For the text-containing cell, return its midpoint in (x, y) coordinate format. 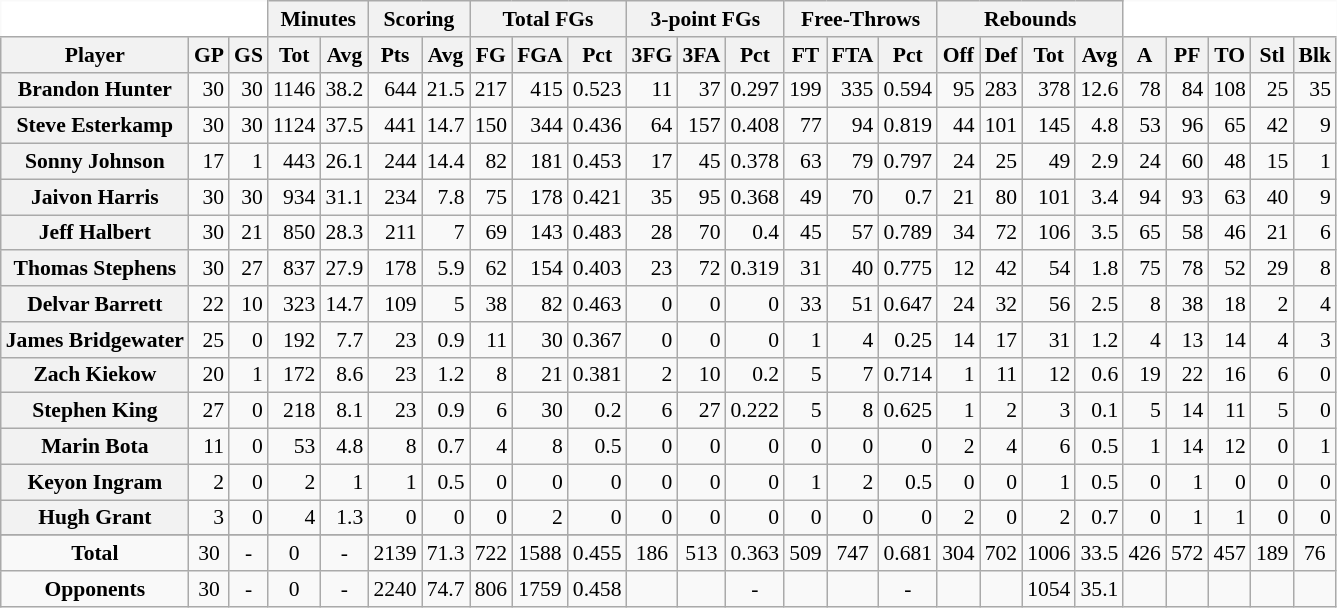
244 (394, 162)
0.594 (908, 90)
0.403 (598, 269)
837 (294, 269)
0.408 (756, 126)
31.1 (344, 197)
3FA (701, 55)
211 (394, 233)
572 (1188, 554)
0.4 (756, 233)
199 (806, 90)
44 (958, 126)
3.5 (1099, 233)
Stl (1272, 55)
33.5 (1099, 554)
80 (1002, 197)
0.523 (598, 90)
304 (958, 554)
Stephen King (95, 411)
443 (294, 162)
378 (1048, 90)
747 (853, 554)
234 (394, 197)
FGA (540, 55)
0.297 (756, 90)
2.5 (1099, 304)
0.463 (598, 304)
0.25 (908, 340)
Blk (1314, 55)
2.9 (1099, 162)
Minutes (318, 19)
806 (492, 589)
20 (209, 375)
62 (492, 269)
33 (806, 304)
0.775 (908, 269)
0.455 (598, 554)
172 (294, 375)
21.5 (446, 90)
415 (540, 90)
0.378 (756, 162)
283 (1002, 90)
18 (1230, 304)
Total (95, 554)
3FG (652, 55)
Keyon Ingram (95, 482)
FG (492, 55)
0.625 (908, 411)
Jaivon Harris (95, 197)
189 (1272, 554)
323 (294, 304)
13 (1188, 340)
8.1 (344, 411)
0.381 (598, 375)
FT (806, 55)
Brandon Hunter (95, 90)
0.797 (908, 162)
71.3 (446, 554)
Thomas Stephens (95, 269)
PF (1188, 55)
143 (540, 233)
15 (1272, 162)
76 (1314, 554)
46 (1230, 233)
0.819 (908, 126)
1006 (1048, 554)
644 (394, 90)
Rebounds (1030, 19)
28 (652, 233)
69 (492, 233)
A (1144, 55)
217 (492, 90)
35.1 (1099, 589)
3.4 (1099, 197)
2240 (394, 589)
0.363 (756, 554)
Pts (394, 55)
Scoring (418, 19)
GS (248, 55)
426 (1144, 554)
Free-Throws (860, 19)
702 (1002, 554)
1054 (1048, 589)
1.3 (344, 518)
52 (1230, 269)
0.367 (598, 340)
7.8 (446, 197)
48 (1230, 162)
513 (701, 554)
8.6 (344, 375)
0.483 (598, 233)
34 (958, 233)
1588 (540, 554)
38.2 (344, 90)
FTA (853, 55)
0.6 (1099, 375)
54 (1048, 269)
Sonny Johnson (95, 162)
0.368 (756, 197)
3-point FGs (706, 19)
218 (294, 411)
108 (1230, 90)
5.9 (446, 269)
16 (1230, 375)
56 (1048, 304)
27.9 (344, 269)
37 (701, 90)
28.3 (344, 233)
0.681 (908, 554)
154 (540, 269)
109 (394, 304)
457 (1230, 554)
934 (294, 197)
0.222 (756, 411)
181 (540, 162)
Opponents (95, 589)
106 (1048, 233)
150 (492, 126)
0.714 (908, 375)
850 (294, 233)
0.421 (598, 197)
58 (1188, 233)
84 (1188, 90)
7.7 (344, 340)
Zach Kiekow (95, 375)
14.4 (446, 162)
79 (853, 162)
0.453 (598, 162)
60 (1188, 162)
32 (1002, 304)
TO (1230, 55)
344 (540, 126)
2139 (394, 554)
Hugh Grant (95, 518)
51 (853, 304)
509 (806, 554)
0.458 (598, 589)
Jeff Halbert (95, 233)
Steve Esterkamp (95, 126)
335 (853, 90)
0.647 (908, 304)
1.8 (1099, 269)
29 (1272, 269)
145 (1048, 126)
Off (958, 55)
Total FGs (548, 19)
0.436 (598, 126)
57 (853, 233)
0.319 (756, 269)
722 (492, 554)
0.1 (1099, 411)
19 (1144, 375)
64 (652, 126)
Marin Bota (95, 447)
Delvar Barrett (95, 304)
157 (701, 126)
12.6 (1099, 90)
GP (209, 55)
James Bridgewater (95, 340)
1124 (294, 126)
37.5 (344, 126)
Def (1002, 55)
77 (806, 126)
192 (294, 340)
0.789 (908, 233)
1759 (540, 589)
96 (1188, 126)
1146 (294, 90)
186 (652, 554)
74.7 (446, 589)
441 (394, 126)
Player (95, 55)
93 (1188, 197)
26.1 (344, 162)
